For the text-containing cell, return its midpoint in (X, Y) coordinate format. 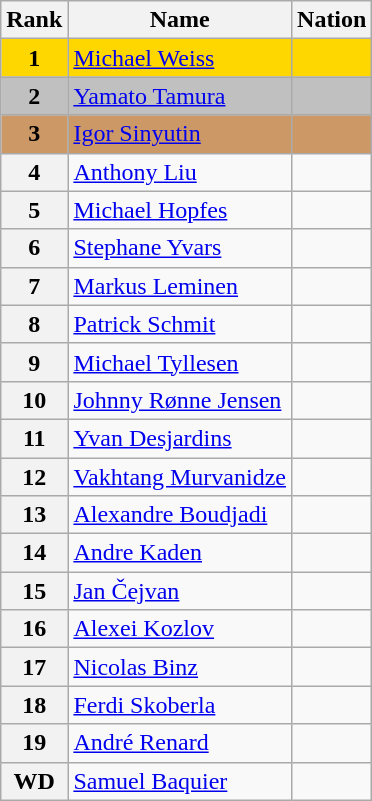
Yvan Desjardins (180, 438)
13 (34, 515)
Rank (34, 20)
Anthony Liu (180, 172)
Samuel Baquier (180, 781)
3 (34, 134)
Alexei Kozlov (180, 629)
WD (34, 781)
Vakhtang Murvanidze (180, 477)
Markus Leminen (180, 286)
18 (34, 705)
Yamato Tamura (180, 96)
Ferdi Skoberla (180, 705)
Stephane Yvars (180, 248)
Michael Hopfes (180, 210)
9 (34, 362)
11 (34, 438)
14 (34, 553)
1 (34, 58)
16 (34, 629)
10 (34, 400)
Andre Kaden (180, 553)
Nation (332, 20)
Patrick Schmit (180, 324)
Jan Čejvan (180, 591)
19 (34, 743)
5 (34, 210)
Igor Sinyutin (180, 134)
12 (34, 477)
8 (34, 324)
Michael Tyllesen (180, 362)
Name (180, 20)
Michael Weiss (180, 58)
4 (34, 172)
17 (34, 667)
6 (34, 248)
Nicolas Binz (180, 667)
7 (34, 286)
André Renard (180, 743)
Johnny Rønne Jensen (180, 400)
15 (34, 591)
Alexandre Boudjadi (180, 515)
2 (34, 96)
